Return the [x, y] coordinate for the center point of the cell that contains the specified text.  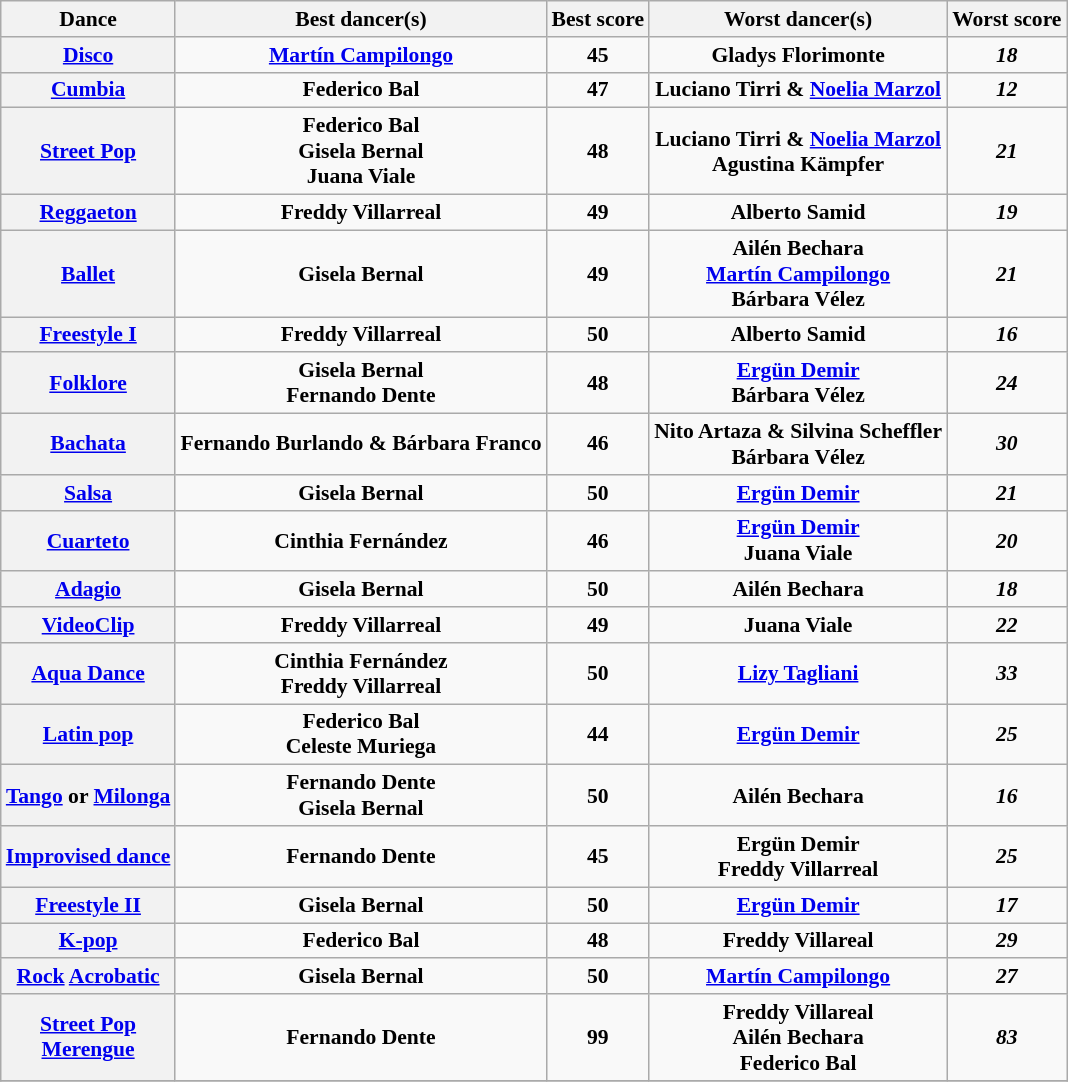
Best dancer(s) [360, 19]
19 [1006, 213]
Aqua Dance [88, 674]
Fernando Burlando & Bárbara Franco [360, 444]
99 [598, 1038]
Dance [88, 19]
Cinthia FernándezFreddy Villarreal [360, 674]
Latin pop [88, 734]
Street Pop [88, 152]
44 [598, 734]
Freestyle II [88, 905]
Juana Viale [798, 625]
17 [1006, 905]
Ergün DemirFreddy Villarreal [798, 856]
12 [1006, 90]
Street PopMerengue [88, 1038]
VideoClip [88, 625]
Lizy Tagliani [798, 674]
Freddy Villareal [798, 941]
K-pop [88, 941]
Tango or Milonga [88, 796]
Improvised dance [88, 856]
Salsa [88, 493]
Luciano Tirri & Noelia MarzolAgustina Kämpfer [798, 152]
Folklore [88, 384]
Freddy VillarealAilén BecharaFederico Bal [798, 1038]
Freestyle I [88, 335]
Ballet [88, 274]
Best score [598, 19]
Fernando DenteGisela Bernal [360, 796]
Gisela BernalFernando Dente [360, 384]
47 [598, 90]
27 [1006, 977]
Worst dancer(s) [798, 19]
Ailén BecharaMartín CampilongoBárbara Vélez [798, 274]
20 [1006, 540]
30 [1006, 444]
Nito Artaza & Silvina SchefflerBárbara Vélez [798, 444]
Disco [88, 55]
Reggaeton [88, 213]
Federico BalCeleste Muriega [360, 734]
Adagio [88, 590]
Worst score [1006, 19]
29 [1006, 941]
33 [1006, 674]
Gladys Florimonte [798, 55]
Bachata [88, 444]
Rock Acrobatic [88, 977]
Ergün DemirBárbara Vélez [798, 384]
Cuarteto [88, 540]
22 [1006, 625]
Cumbia [88, 90]
83 [1006, 1038]
Ergün DemirJuana Viale [798, 540]
Luciano Tirri & Noelia Marzol [798, 90]
Federico BalGisela BernalJuana Viale [360, 152]
24 [1006, 384]
Cinthia Fernández [360, 540]
